Find where the given text appears and provide that cell's center as (x, y) coordinate. 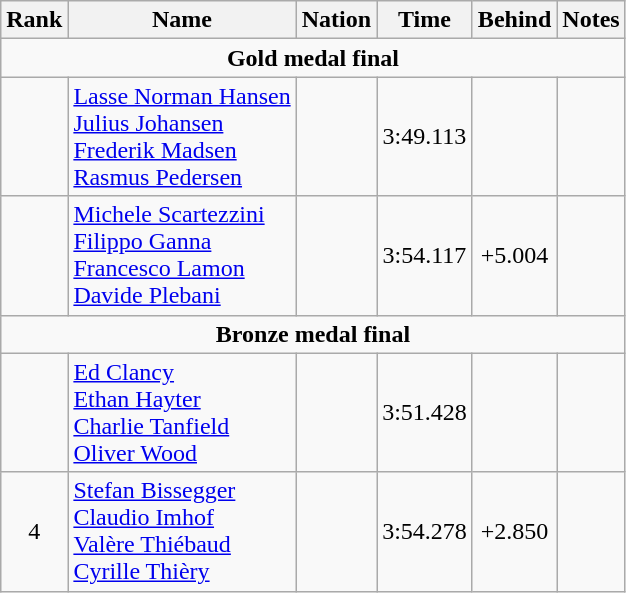
Name (182, 20)
3:51.428 (425, 412)
Michele ScartezziniFilippo GannaFrancesco LamonDavide Plebani (182, 256)
3:49.113 (425, 136)
Behind (514, 20)
4 (34, 532)
Notes (591, 20)
3:54.278 (425, 532)
Time (425, 20)
Lasse Norman HansenJulius JohansenFrederik MadsenRasmus Pedersen (182, 136)
+2.850 (514, 532)
Nation (336, 20)
Bronze medal final (313, 334)
Gold medal final (313, 58)
Stefan BisseggerClaudio ImhofValère ThiébaudCyrille Thièry (182, 532)
3:54.117 (425, 256)
Ed ClancyEthan HayterCharlie TanfieldOliver Wood (182, 412)
+5.004 (514, 256)
Rank (34, 20)
